For the text-containing cell, return its midpoint in [X, Y] coordinate format. 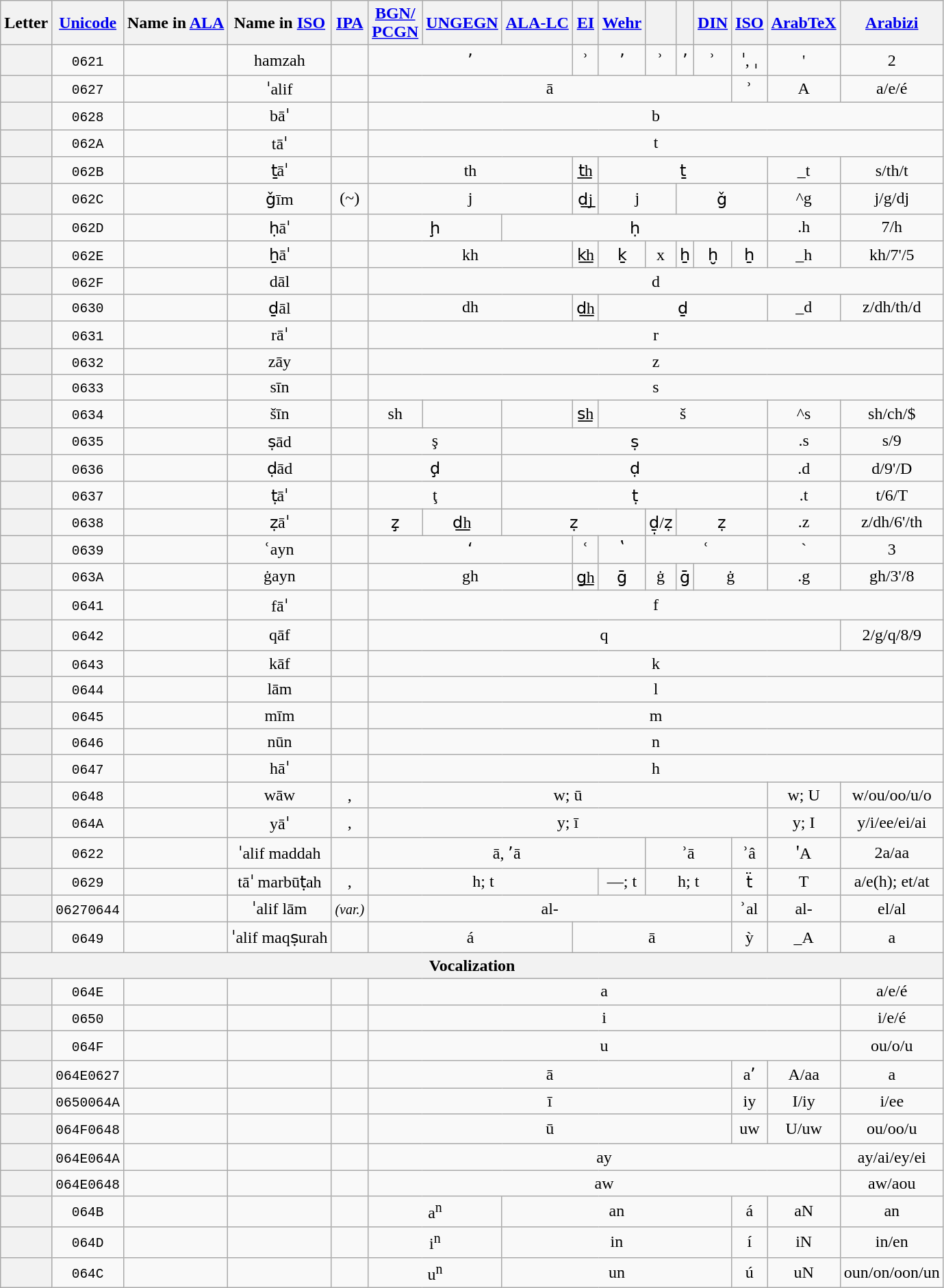
063A [88, 577]
ˈalif maqṣurah [279, 937]
oun/on/oon/un [891, 1272]
062E [88, 255]
yāˈ [279, 823]
ū [550, 1129]
0645 [88, 716]
a/e(h); et/at [891, 882]
0650064A [88, 1101]
qāf [279, 635]
t [656, 143]
lām [279, 690]
nūn [279, 742]
zāy [279, 361]
_A [804, 937]
w/ou/oo/u/o [891, 795]
s [656, 388]
ẓāˈ [279, 522]
ḩ [435, 227]
fāˈ [279, 605]
^s [804, 414]
064F0648 [88, 1129]
z [656, 361]
h [656, 768]
u [604, 1046]
ḏāl [279, 307]
064B [88, 1212]
DIN [713, 23]
062D [88, 227]
ou/oo/u [891, 1129]
IPA [350, 23]
gh [471, 577]
ḥ [635, 227]
.z [804, 522]
ú [750, 1272]
0627 [88, 89]
ḑ [435, 468]
ˈalif [279, 89]
ṯ [683, 171]
0635 [88, 441]
0632 [88, 361]
064F [88, 1046]
0634 [88, 414]
ʿayn [279, 549]
0647 [88, 768]
gh/3'/8 [891, 577]
wāw [279, 795]
U/uw [804, 1129]
i/e/é [891, 1018]
A [804, 89]
ỳ [750, 937]
ḥāˈ [279, 227]
ay/ai/ey/ei [891, 1157]
—; t [622, 882]
0638 [88, 522]
` [804, 549]
i [604, 1018]
062F [88, 281]
.d [804, 468]
0642 [88, 635]
.s [804, 441]
hāˈ [279, 768]
I/iy [804, 1101]
dāl [279, 281]
0644 [88, 690]
th [471, 171]
w; U [804, 795]
Arabizi [891, 23]
z̧ [396, 522]
ā, ʼā [507, 853]
r [656, 335]
0636 [88, 468]
0648 [88, 795]
ǧ [722, 199]
.h [804, 227]
0637 [88, 495]
_t [804, 171]
hamzah [279, 60]
ḵ [622, 255]
g͟h [585, 577]
ǧīm [279, 199]
_d [804, 307]
f [656, 605]
064C [88, 1272]
sh [396, 414]
ẗ [750, 882]
062B [88, 171]
tāˈ marbūṭah [279, 882]
064A [88, 823]
k͟h [585, 255]
0633 [88, 388]
2 [891, 60]
0643 [88, 664]
kāf [279, 664]
0649 [88, 937]
2a/aa [891, 853]
i/ee [891, 1101]
mīm [279, 716]
0630 [88, 307]
y/i/ee/ei/ai [891, 823]
n [656, 742]
ʻ [471, 549]
ˈalif maddah [279, 853]
ī [550, 1101]
Wehr [622, 23]
y; I [804, 823]
kh/7'/5 [891, 255]
064E [88, 992]
z/dh/th/d [891, 307]
0622 [88, 853]
^g [804, 199]
ISO [750, 23]
Unicode [88, 23]
3 [891, 549]
(~) [350, 199]
q [604, 635]
ʾal [750, 909]
ou/o/u [891, 1046]
l [656, 690]
ˈ, ˌ [750, 60]
ALA-LC [537, 23]
_h [804, 255]
06270644 [88, 909]
ṣ [635, 441]
z/dh/6'/th [891, 522]
ṭāˈ [279, 495]
dh [471, 307]
šīn [279, 414]
ʾâ [750, 853]
w; ū [568, 795]
.g [804, 577]
ʾā [689, 853]
EI [585, 23]
Name in ALA [175, 23]
2/g/q/8/9 [891, 635]
0641 [88, 605]
b [656, 116]
d͟j [585, 199]
t͟h [585, 171]
BGN/PCGN [396, 23]
in/en [891, 1242]
ḏ̣/ẓ [661, 522]
uw [750, 1129]
kh [471, 255]
s/th/t [891, 171]
0621 [88, 60]
7/h [891, 227]
0639 [88, 549]
Name in ISO [279, 23]
0629 [88, 882]
š [683, 414]
d/9'/D [891, 468]
sh/ch/$ [891, 414]
0628 [88, 116]
m [656, 716]
ṭ [635, 495]
ˈalif lām [279, 909]
ṯāˈ [279, 171]
t/6/T [891, 495]
0631 [88, 335]
aw [604, 1183]
x [661, 255]
ţ [435, 495]
el/al [891, 909]
uN [804, 1272]
iN [804, 1242]
ẖāˈ [279, 255]
ḏ [683, 307]
ḍ [635, 468]
iy [750, 1101]
aw/aou [891, 1183]
.t [804, 495]
ay [604, 1157]
s/9 [891, 441]
sīn [279, 388]
064E064A [88, 1157]
ş [435, 441]
tāˈ [279, 143]
' [804, 60]
0646 [88, 742]
Vocalization [472, 965]
í [750, 1242]
aN [804, 1212]
d [656, 281]
rāˈ [279, 335]
(var.) [350, 909]
ArabTeX [804, 23]
064E0648 [88, 1183]
ḍād [279, 468]
k [656, 664]
Letter [26, 23]
ġayn [279, 577]
s͟h [585, 414]
A/aa [804, 1074]
0650 [88, 1018]
'A [804, 853]
ḫ [713, 255]
064E0627 [88, 1074]
bāˈ [279, 116]
ʽ [622, 549]
062C [88, 199]
T [804, 882]
aʼ [750, 1074]
062A [88, 143]
064D [88, 1242]
UNGEGN [462, 23]
ṣād [279, 441]
j/g/dj [891, 199]
y; ī [568, 823]
